Detect which cell encompasses the target text, then output its [x, y] center coordinate. 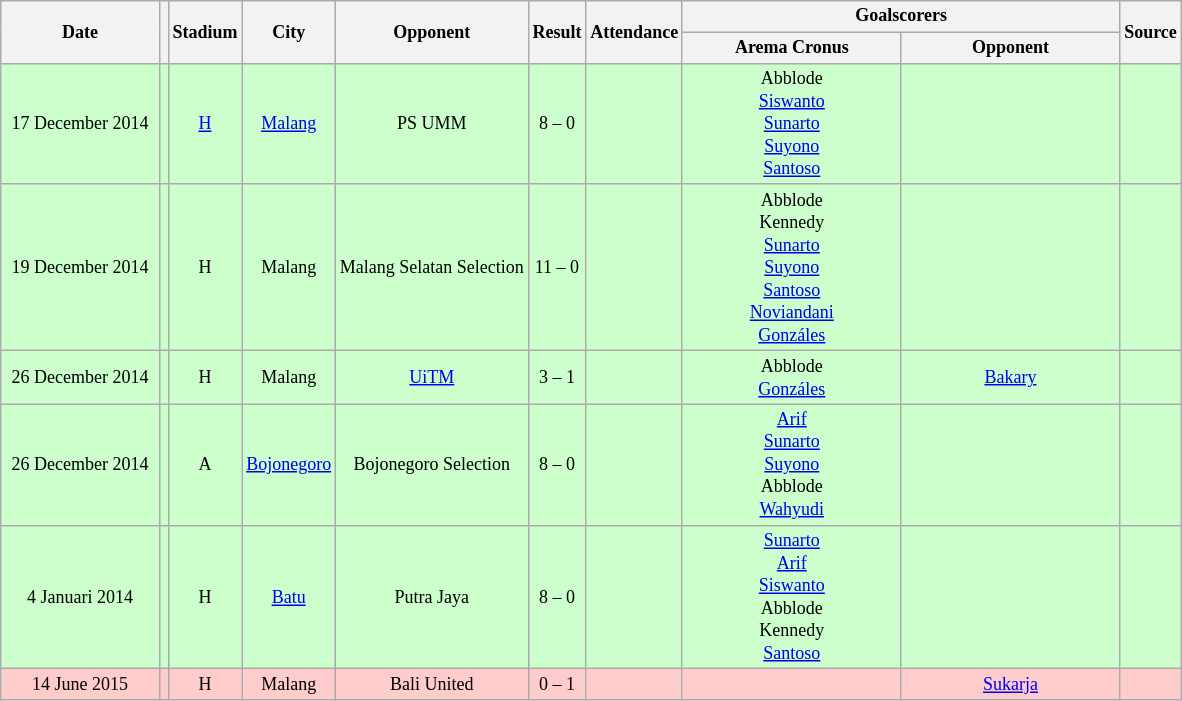
Bojonegoro [289, 464]
14 June 2015 [80, 684]
11 – 0 [557, 267]
Source [1150, 32]
Date [80, 32]
Sunarto Arif Siswanto Abblode Kennedy Santoso [792, 597]
City [289, 32]
Putra Jaya [432, 597]
Abblode Siswanto Sunarto Suyono Santoso [792, 124]
Bojonegoro Selection [432, 464]
Stadium [205, 32]
0 – 1 [557, 684]
A [205, 464]
Bali United [432, 684]
4 Januari 2014 [80, 597]
19 December 2014 [80, 267]
Bakary [1010, 377]
Attendance [634, 32]
Result [557, 32]
Abblode Kennedy Sunarto Suyono Santoso Noviandani Gonzáles [792, 267]
Goalscorers [900, 16]
Malang Selatan Selection [432, 267]
Abblode Gonzáles [792, 377]
UiTM [432, 377]
3 – 1 [557, 377]
PS UMM [432, 124]
Arema Cronus [792, 48]
Sukarja [1010, 684]
Batu [289, 597]
17 December 2014 [80, 124]
Arif Sunarto Suyono Abblode Wahyudi [792, 464]
